Scan for the cell matching the given text and deliver its [x, y] coordinate at center. 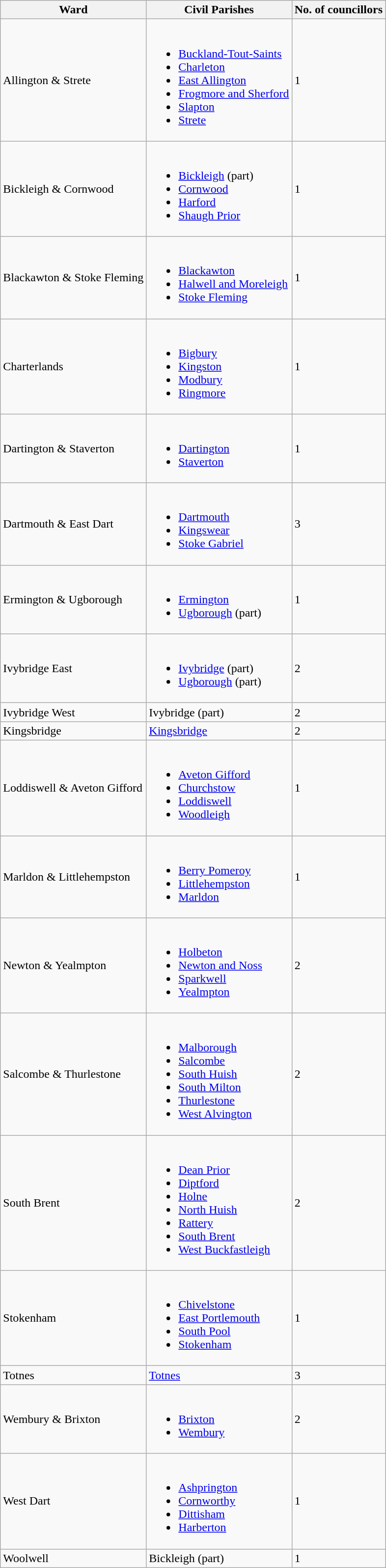
Civil Parishes [219, 10]
Ivybridge (part) [219, 712]
Loddiswell & Aveton Gifford [74, 788]
Dartmouth & East Dart [74, 524]
BrixtonWembury [219, 1419]
HolbetonNewton and NossSparkwellYealmpton [219, 966]
Bickleigh (part) [219, 1558]
DartmouthKingswearStoke Gabriel [219, 524]
Charterlands [74, 366]
ErmingtonUgborough (part) [219, 599]
Dean PriorDiptfordHolneNorth HuishRatterySouth BrentWest Buckfastleigh [219, 1203]
Newton & Yealmpton [74, 966]
Ivybridge East [74, 668]
Ward [74, 10]
Ermington & Ugborough [74, 599]
MalboroughSalcombeSouth HuishSouth MiltonThurlestoneWest Alvington [219, 1074]
Salcombe & Thurlestone [74, 1074]
Bickleigh (part)CornwoodHarfordShaugh Prior [219, 189]
Aveton GiffordChurchstowLoddiswellWoodleigh [219, 788]
Berry PomeroyLittlehempstonMarldon [219, 877]
Ivybridge (part)Ugborough (part) [219, 668]
Dartington & Staverton [74, 448]
Allington & Strete [74, 80]
Stokenham [74, 1318]
West Dart [74, 1501]
Bickleigh & Cornwood [74, 189]
Blackawton & Stoke Fleming [74, 277]
Marldon & Littlehempston [74, 877]
South Brent [74, 1203]
Buckland-Tout-SaintsCharletonEast AllingtonFrogmore and SherfordSlaptonStrete [219, 80]
Wembury & Brixton [74, 1419]
ChivelstoneEast PortlemouthSouth PoolStokenham [219, 1318]
AshpringtonCornworthyDittishamHarberton [219, 1501]
BigburyKingstonModburyRingmore [219, 366]
No. of councillors [338, 10]
Ivybridge West [74, 712]
BlackawtonHalwell and MoreleighStoke Fleming [219, 277]
DartingtonStaverton [219, 448]
Woolwell [74, 1558]
